Provide the [x, y] coordinate of the cell's center where the given text is located.  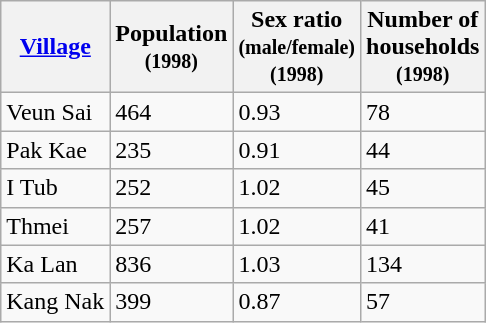
0.87 [297, 302]
Pak Kae [56, 150]
134 [423, 264]
Veun Sai [56, 112]
0.93 [297, 112]
57 [423, 302]
Kang Nak [56, 302]
Sex ratio(male/female)(1998) [297, 47]
44 [423, 150]
45 [423, 188]
I Tub [56, 188]
836 [172, 264]
Village [56, 47]
0.91 [297, 150]
399 [172, 302]
235 [172, 150]
Thmei [56, 226]
78 [423, 112]
Number ofhouseholds(1998) [423, 47]
Population(1998) [172, 47]
Ka Lan [56, 264]
464 [172, 112]
41 [423, 226]
1.03 [297, 264]
252 [172, 188]
257 [172, 226]
